Locate the cell with the specified text and output its (x, y) center coordinate. 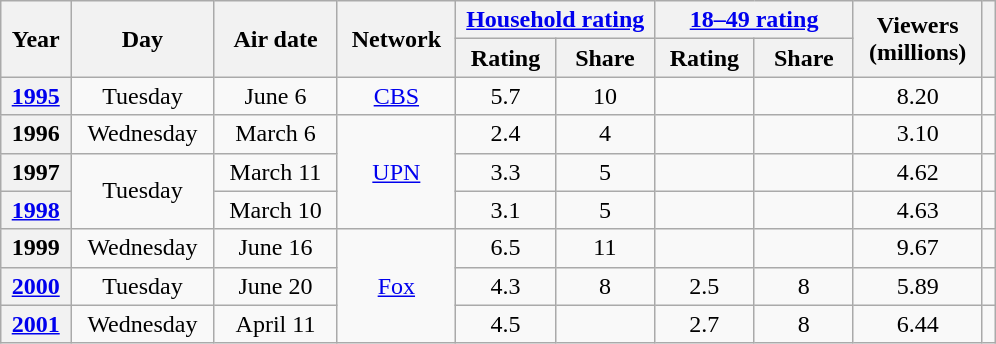
Viewers(millions) (917, 39)
4.3 (506, 286)
UPN (396, 172)
Day (142, 39)
10 (604, 96)
4.63 (917, 210)
4.5 (506, 324)
4.62 (917, 172)
2000 (36, 286)
9.67 (917, 248)
March 10 (276, 210)
June 20 (276, 286)
18–49 rating (754, 20)
June 6 (276, 96)
8.20 (917, 96)
4 (604, 134)
CBS (396, 96)
3.1 (506, 210)
2.4 (506, 134)
1997 (36, 172)
5.7 (506, 96)
3.10 (917, 134)
2.7 (704, 324)
June 16 (276, 248)
Fox (396, 286)
Household rating (556, 20)
1999 (36, 248)
2.5 (704, 286)
March 11 (276, 172)
1996 (36, 134)
1995 (36, 96)
11 (604, 248)
6.5 (506, 248)
2001 (36, 324)
March 6 (276, 134)
5.89 (917, 286)
1998 (36, 210)
3.3 (506, 172)
Network (396, 39)
6.44 (917, 324)
Year (36, 39)
April 11 (276, 324)
Air date (276, 39)
